Provide the (X, Y) coordinate of the cell's center where the given text is located.  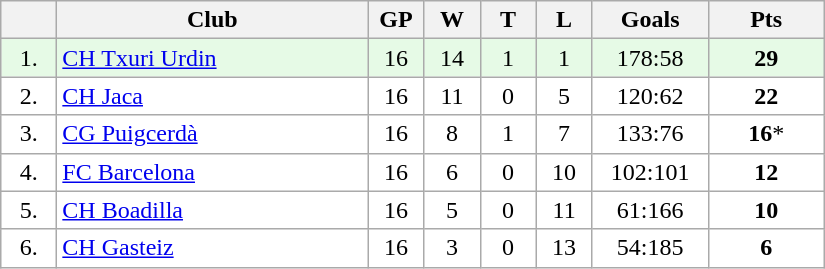
CH Boadilla (212, 210)
61:166 (650, 210)
22 (766, 96)
54:185 (650, 248)
16* (766, 134)
GP (396, 20)
102:101 (650, 172)
Pts (766, 20)
4. (29, 172)
120:62 (650, 96)
1. (29, 58)
6. (29, 248)
T (508, 20)
FC Barcelona (212, 172)
L (564, 20)
29 (766, 58)
CH Jaca (212, 96)
W (452, 20)
178:58 (650, 58)
CH Gasteiz (212, 248)
CH Txuri Urdin (212, 58)
7 (564, 134)
3 (452, 248)
3. (29, 134)
133:76 (650, 134)
Goals (650, 20)
CG Puigcerdà (212, 134)
8 (452, 134)
14 (452, 58)
5. (29, 210)
12 (766, 172)
Club (212, 20)
13 (564, 248)
2. (29, 96)
